Locate the cell with the specified text and output its (X, Y) center coordinate. 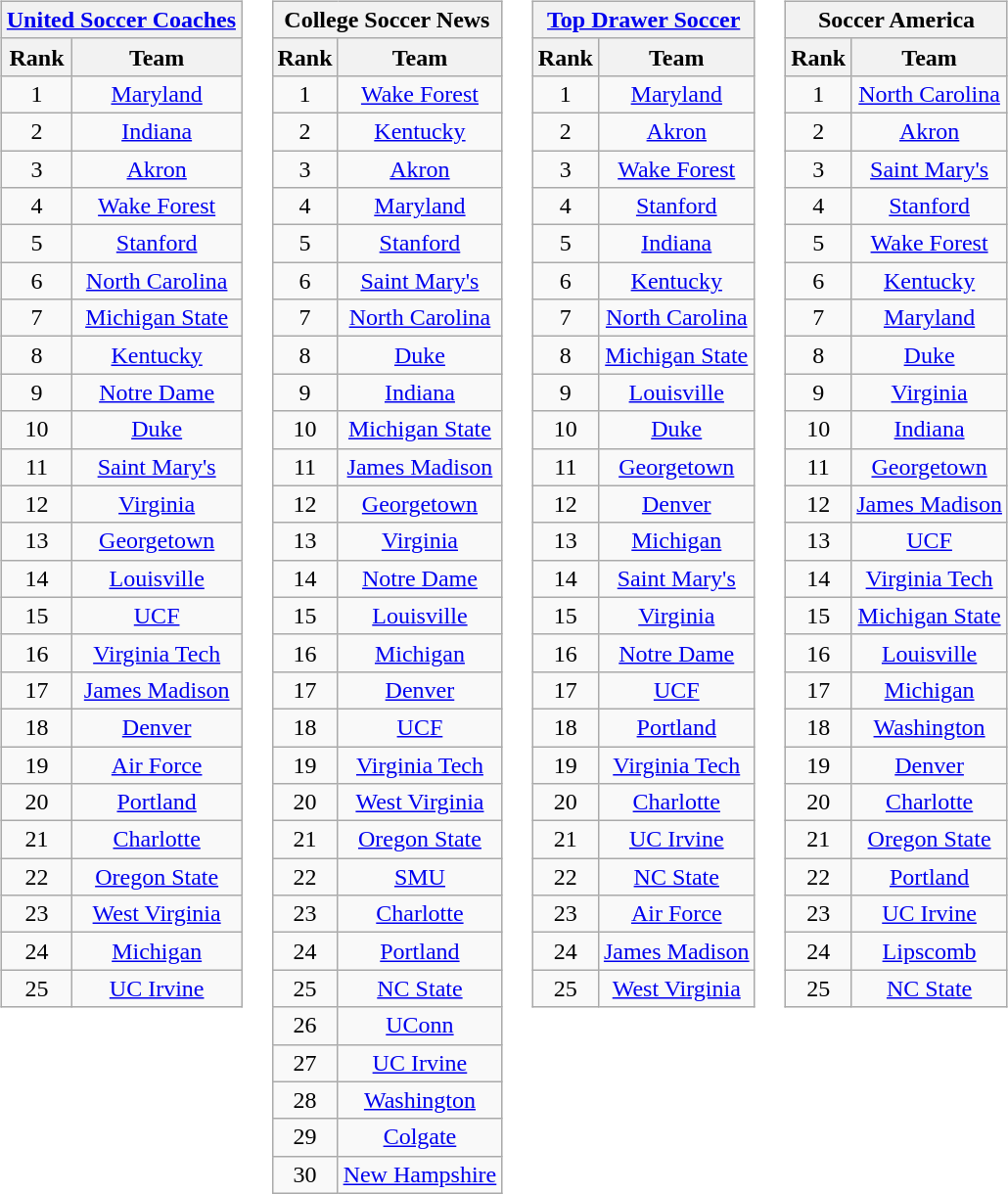
30 (305, 1174)
Soccer America (896, 20)
27 (305, 1063)
United Soccer Coaches (121, 20)
Lipscomb (930, 951)
College Soccer News (388, 20)
28 (305, 1100)
Colgate (420, 1137)
UConn (420, 1026)
SMU (420, 877)
26 (305, 1026)
New Hampshire (420, 1174)
29 (305, 1137)
Top Drawer Soccer (644, 20)
